Locate the cell with the specified text and output its (X, Y) center coordinate. 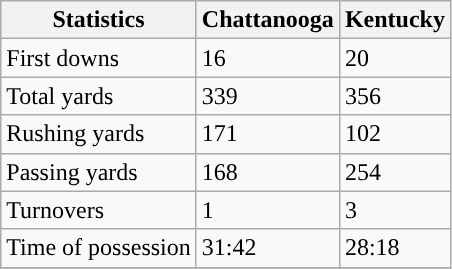
1 (268, 210)
Turnovers (99, 210)
16 (268, 58)
Statistics (99, 20)
31:42 (268, 248)
Kentucky (394, 20)
Rushing yards (99, 134)
Chattanooga (268, 20)
Passing yards (99, 172)
20 (394, 58)
3 (394, 210)
171 (268, 134)
First downs (99, 58)
28:18 (394, 248)
Total yards (99, 96)
254 (394, 172)
102 (394, 134)
Time of possession (99, 248)
339 (268, 96)
356 (394, 96)
168 (268, 172)
